Scan for the cell matching the given text and deliver its (x, y) coordinate at center. 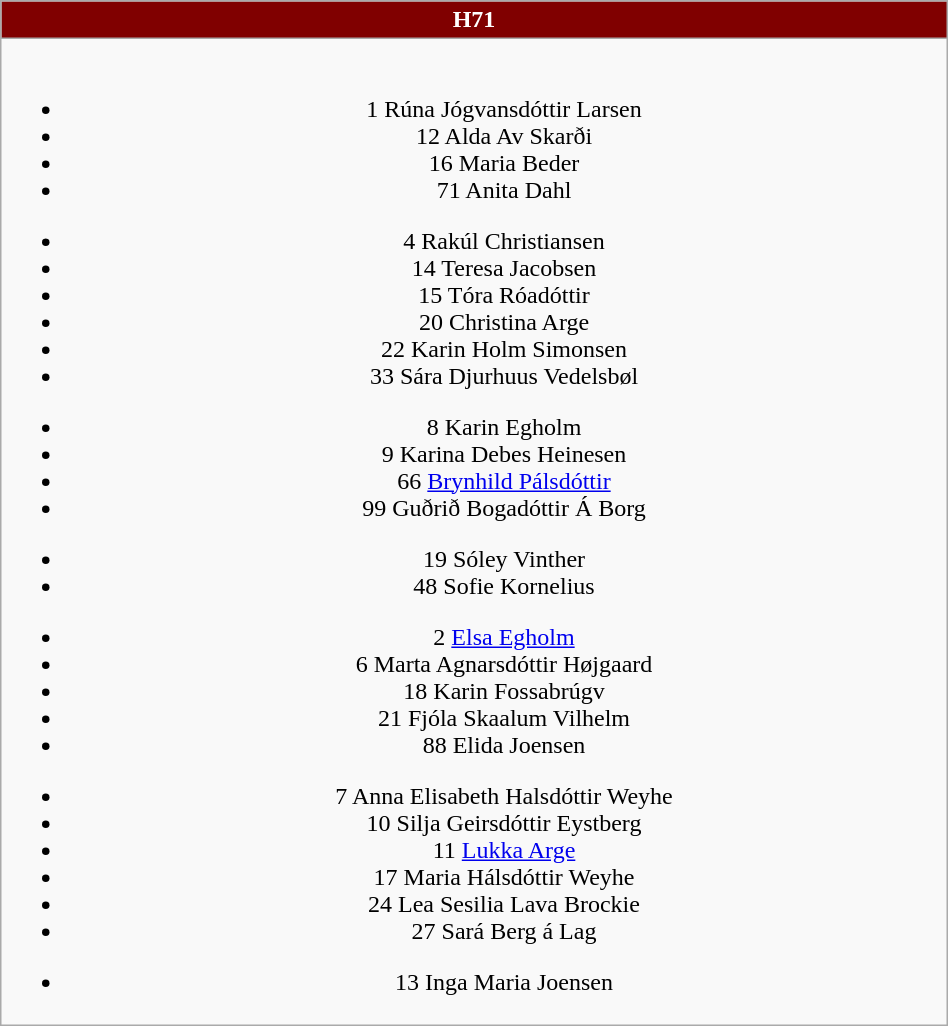
H71 (474, 20)
